From the cell containing the given text, extract its center point as (X, Y) coordinate. 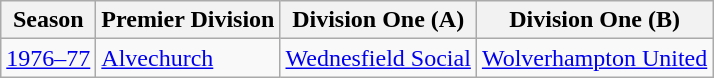
1976–77 (48, 58)
Division One (A) (378, 20)
Division One (B) (594, 20)
Premier Division (188, 20)
Wednesfield Social (378, 58)
Season (48, 20)
Wolverhampton United (594, 58)
Alvechurch (188, 58)
